Capture the cell that displays the provided text and extract its (X, Y) central coordinate. 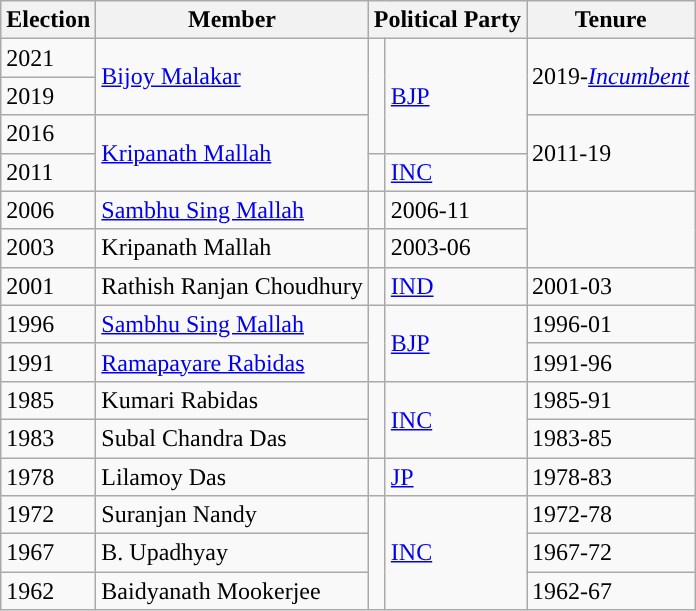
1967-72 (611, 553)
2016 (48, 134)
1985 (48, 400)
B. Upadhyay (232, 553)
JP (456, 477)
2006-11 (456, 210)
Tenure (611, 20)
2021 (48, 58)
1983 (48, 438)
1967 (48, 553)
Rathish Ranjan Choudhury (232, 286)
2006 (48, 210)
1972-78 (611, 515)
1985-91 (611, 400)
Lilamoy Das (232, 477)
Suranjan Nandy (232, 515)
1996 (48, 324)
1983-85 (611, 438)
Subal Chandra Das (232, 438)
1991-96 (611, 362)
1962 (48, 591)
1978-83 (611, 477)
2003-06 (456, 248)
Ramapayare Rabidas (232, 362)
1991 (48, 362)
1962-67 (611, 591)
1978 (48, 477)
1972 (48, 515)
Election (48, 20)
2011 (48, 172)
Political Party (447, 20)
Bijoy Malakar (232, 77)
2019 (48, 96)
Kumari Rabidas (232, 400)
2011-19 (611, 153)
Baidyanath Mookerjee (232, 591)
2003 (48, 248)
2001 (48, 286)
IND (456, 286)
1996-01 (611, 324)
Member (232, 20)
2001-03 (611, 286)
2019-Incumbent (611, 77)
